Pinpoint the cell where the given text exists, returning its (x, y) midpoint coordinate. 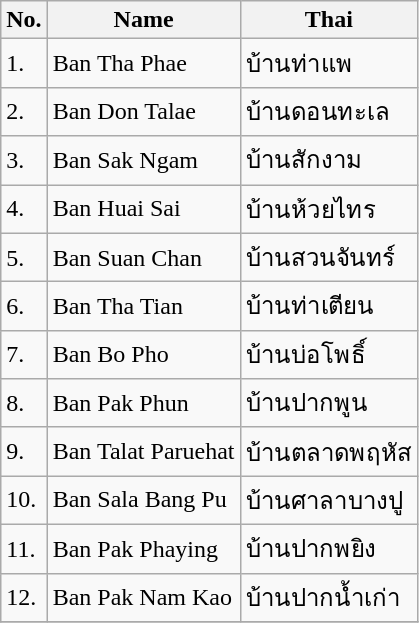
1. (24, 64)
บ้านตลาดพฤหัส (329, 452)
6. (24, 306)
บ้านสวนจันทร์ (329, 258)
Ban Suan Chan (144, 258)
บ้านปากพูน (329, 404)
2. (24, 112)
9. (24, 452)
Ban Pak Phaying (144, 548)
Thai (329, 20)
Ban Huai Sai (144, 208)
Ban Tha Phae (144, 64)
Name (144, 20)
11. (24, 548)
Ban Pak Phun (144, 404)
บ้านท่าแพ (329, 64)
10. (24, 500)
5. (24, 258)
Ban Don Talae (144, 112)
Ban Sala Bang Pu (144, 500)
Ban Tha Tian (144, 306)
7. (24, 354)
8. (24, 404)
บ้านปากน้ำเก่า (329, 598)
บ้านปากพยิง (329, 548)
Ban Sak Ngam (144, 160)
บ้านท่าเตียน (329, 306)
4. (24, 208)
Ban Bo Pho (144, 354)
บ้านดอนทะเล (329, 112)
Ban Pak Nam Kao (144, 598)
บ้านห้วยไทร (329, 208)
Ban Talat Paruehat (144, 452)
บ้านบ่อโพธิ์ (329, 354)
บ้านศาลาบางปู (329, 500)
3. (24, 160)
บ้านสักงาม (329, 160)
No. (24, 20)
12. (24, 598)
